For the text-containing cell, return its midpoint in [x, y] coordinate format. 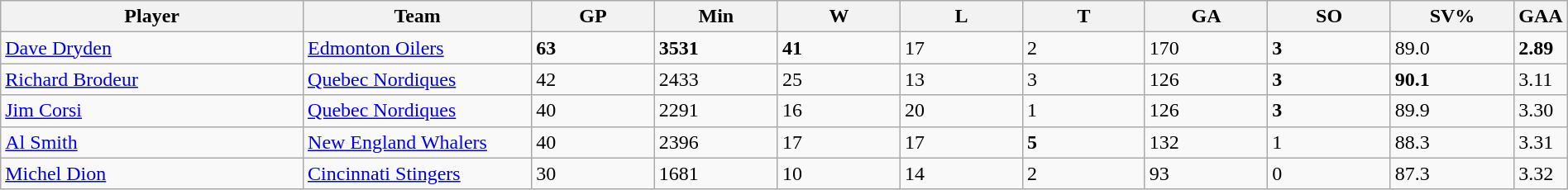
25 [839, 79]
GP [593, 17]
89.9 [1452, 111]
170 [1206, 48]
Min [716, 17]
2433 [716, 79]
41 [839, 48]
3531 [716, 48]
13 [961, 79]
89.0 [1452, 48]
5 [1084, 142]
Al Smith [152, 142]
Cincinnati Stingers [418, 173]
Richard Brodeur [152, 79]
42 [593, 79]
Player [152, 17]
90.1 [1452, 79]
3.11 [1542, 79]
1681 [716, 173]
3.32 [1542, 173]
Jim Corsi [152, 111]
2291 [716, 111]
0 [1329, 173]
3.31 [1542, 142]
Dave Dryden [152, 48]
14 [961, 173]
Team [418, 17]
GAA [1542, 17]
L [961, 17]
30 [593, 173]
16 [839, 111]
20 [961, 111]
87.3 [1452, 173]
3.30 [1542, 111]
T [1084, 17]
10 [839, 173]
W [839, 17]
SV% [1452, 17]
93 [1206, 173]
New England Whalers [418, 142]
132 [1206, 142]
SO [1329, 17]
63 [593, 48]
GA [1206, 17]
2396 [716, 142]
88.3 [1452, 142]
2.89 [1542, 48]
Edmonton Oilers [418, 48]
Michel Dion [152, 173]
